Pinpoint the cell where the given text exists, returning its [x, y] midpoint coordinate. 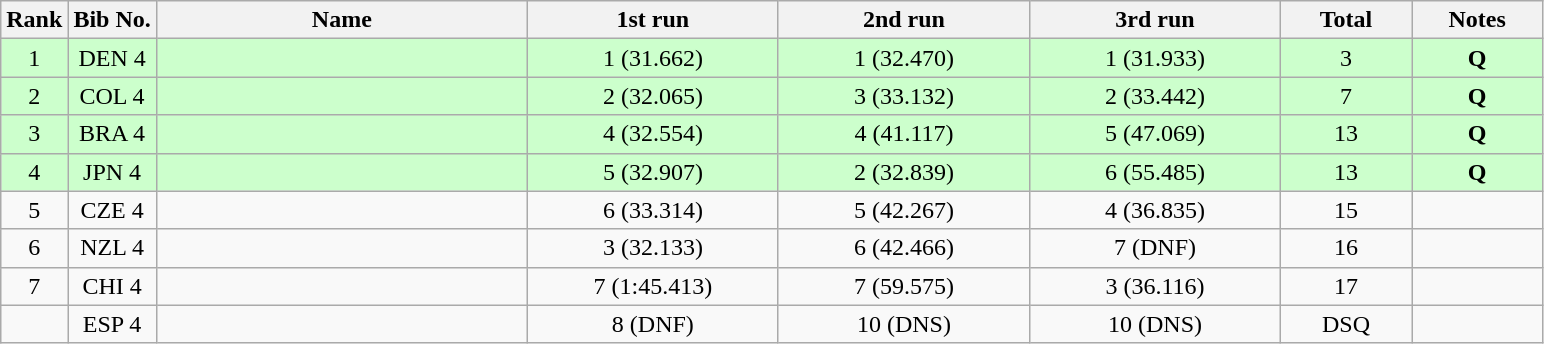
ESP 4 [112, 324]
4 (32.554) [652, 134]
DEN 4 [112, 58]
4 (41.117) [904, 134]
COL 4 [112, 96]
2nd run [904, 20]
7 (1:45.413) [652, 286]
15 [1346, 210]
3 (32.133) [652, 248]
7 (59.575) [904, 286]
CZE 4 [112, 210]
6 (42.466) [904, 248]
2 [34, 96]
BRA 4 [112, 134]
5 (32.907) [652, 172]
Total [1346, 20]
6 (33.314) [652, 210]
JPN 4 [112, 172]
2 (32.839) [904, 172]
Notes [1478, 20]
2 (32.065) [652, 96]
6 (55.485) [1154, 172]
16 [1346, 248]
1 (31.662) [652, 58]
NZL 4 [112, 248]
1st run [652, 20]
2 (33.442) [1154, 96]
8 (DNF) [652, 324]
5 (47.069) [1154, 134]
7 (DNF) [1154, 248]
4 [34, 172]
3 (33.132) [904, 96]
3rd run [1154, 20]
Rank [34, 20]
Bib No. [112, 20]
1 (31.933) [1154, 58]
4 (36.835) [1154, 210]
1 [34, 58]
5 (42.267) [904, 210]
DSQ [1346, 324]
Name [342, 20]
3 (36.116) [1154, 286]
1 (32.470) [904, 58]
CHI 4 [112, 286]
6 [34, 248]
5 [34, 210]
17 [1346, 286]
